Determine the [X, Y] coordinate at the center of the cell enclosing the given text.  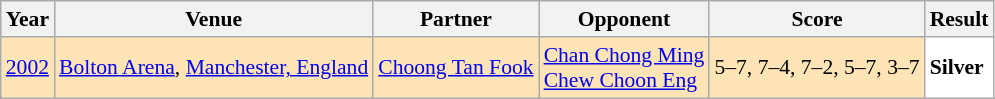
2002 [28, 68]
Chan Chong Ming Chew Choon Eng [624, 68]
Year [28, 19]
Opponent [624, 19]
5–7, 7–4, 7–2, 5–7, 3–7 [816, 68]
Venue [214, 19]
Silver [960, 68]
Partner [456, 19]
Choong Tan Fook [456, 68]
Score [816, 19]
Bolton Arena, Manchester, England [214, 68]
Result [960, 19]
